Return [X, Y] of the center of cell containing provided text 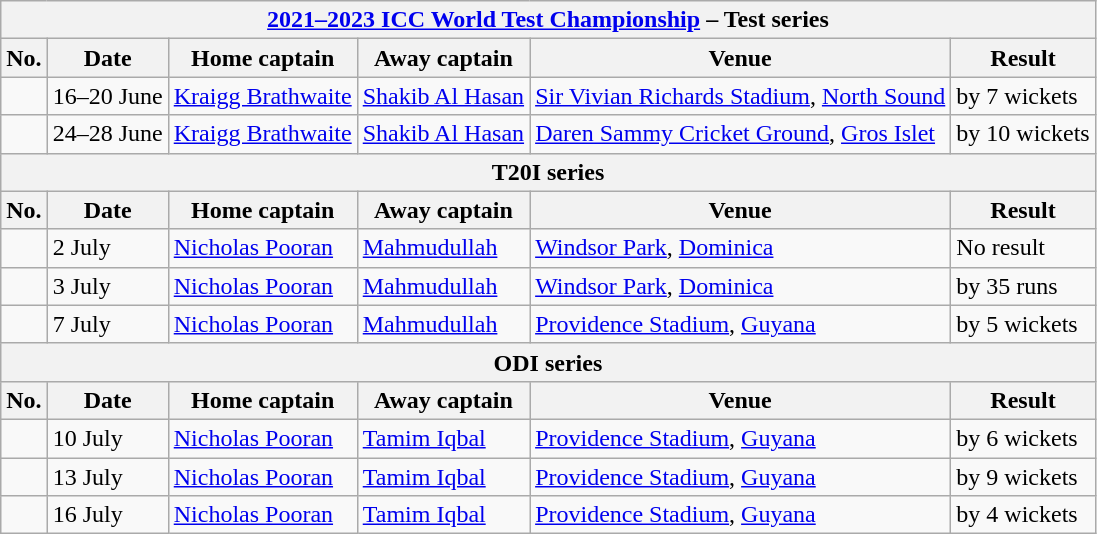
by 35 runs [1023, 286]
2021–2023 ICC World Test Championship – Test series [548, 20]
by 5 wickets [1023, 324]
ODI series [548, 362]
by 6 wickets [1023, 438]
2 July [108, 248]
7 July [108, 324]
Daren Sammy Cricket Ground, Gros Islet [740, 134]
by 10 wickets [1023, 134]
24–28 June [108, 134]
16 July [108, 515]
No result [1023, 248]
by 7 wickets [1023, 96]
16–20 June [108, 96]
13 July [108, 477]
T20I series [548, 172]
by 4 wickets [1023, 515]
3 July [108, 286]
Sir Vivian Richards Stadium, North Sound [740, 96]
by 9 wickets [1023, 477]
10 July [108, 438]
